From the cell containing the given text, extract its center point as [X, Y] coordinate. 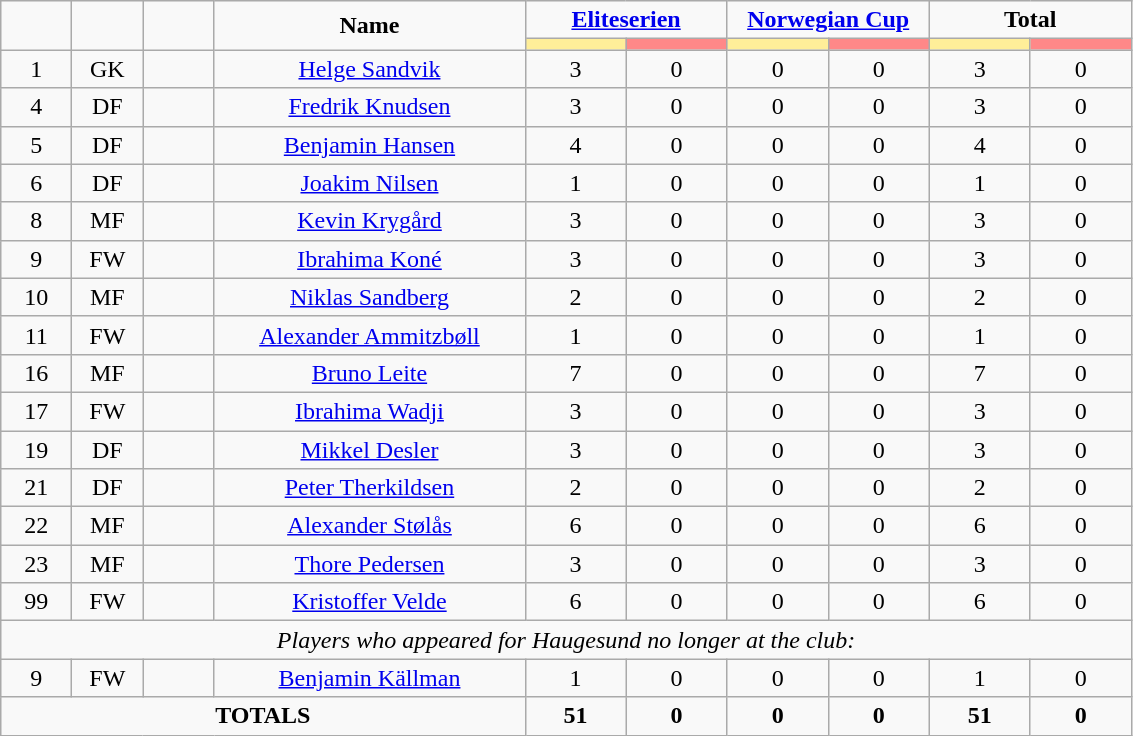
Kevin Krygård [370, 221]
17 [36, 411]
Eliteserien [626, 20]
19 [36, 449]
16 [36, 373]
Players who appeared for Haugesund no longer at the club: [566, 640]
GK [108, 69]
Name [370, 26]
Joakim Nilsen [370, 183]
Peter Therkildsen [370, 488]
21 [36, 488]
Helge Sandvik [370, 69]
TOTALS [263, 716]
Ibrahima Koné [370, 259]
Alexander Ammitzbøll [370, 335]
22 [36, 526]
8 [36, 221]
Benjamin Källman [370, 678]
10 [36, 297]
Benjamin Hansen [370, 145]
Niklas Sandberg [370, 297]
Norwegian Cup [828, 20]
Bruno Leite [370, 373]
Total [1030, 20]
99 [36, 602]
11 [36, 335]
5 [36, 145]
Thore Pedersen [370, 564]
Alexander Stølås [370, 526]
Fredrik Knudsen [370, 107]
23 [36, 564]
Kristoffer Velde [370, 602]
Ibrahima Wadji [370, 411]
Mikkel Desler [370, 449]
